From the cell containing the given text, extract its center point as (x, y) coordinate. 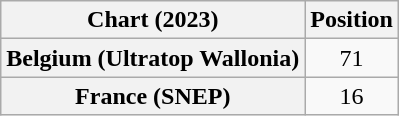
Chart (2023) (153, 20)
Position (352, 20)
71 (352, 58)
France (SNEP) (153, 96)
16 (352, 96)
Belgium (Ultratop Wallonia) (153, 58)
